For the text-containing cell, return its midpoint in [x, y] coordinate format. 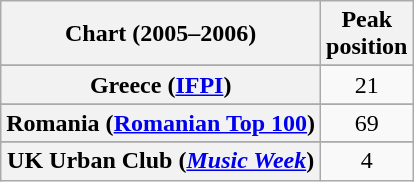
4 [367, 161]
Romania (Romanian Top 100) [161, 123]
Greece (IFPI) [161, 85]
UK Urban Club (Music Week) [161, 161]
Peakposition [367, 34]
69 [367, 123]
Chart (2005–2006) [161, 34]
21 [367, 85]
